Determine the (x, y) coordinate at the center of the cell enclosing the given text.  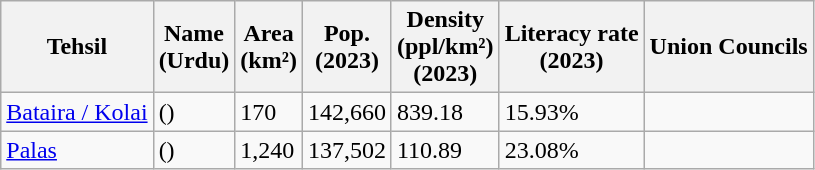
110.89 (445, 150)
23.08% (572, 150)
15.93% (572, 112)
1,240 (269, 150)
Tehsil (77, 47)
Name(Urdu) (194, 47)
Pop.(2023) (346, 47)
137,502 (346, 150)
Literacy rate(2023) (572, 47)
142,660 (346, 112)
Density(ppl/km²)(2023) (445, 47)
170 (269, 112)
Bataira / Kolai (77, 112)
Palas (77, 150)
Area(km²) (269, 47)
Union Councils (728, 47)
839.18 (445, 112)
